Find where the given text appears and provide that cell's center as (x, y) coordinate. 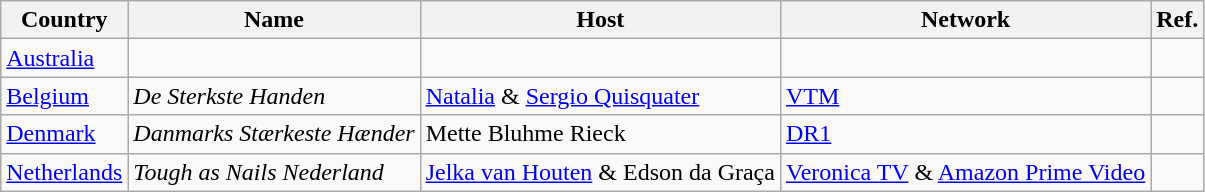
Host (600, 20)
Denmark (64, 134)
De Sterkste Handen (274, 96)
Mette Bluhme Rieck (600, 134)
Name (274, 20)
Country (64, 20)
Netherlands (64, 172)
Natalia & Sergio Quisquater (600, 96)
Ref. (1178, 20)
Network (965, 20)
Belgium (64, 96)
VTM (965, 96)
DR1 (965, 134)
Tough as Nails Nederland (274, 172)
Danmarks Stærkeste Hænder (274, 134)
Veronica TV & Amazon Prime Video (965, 172)
Jelka van Houten & Edson da Graça (600, 172)
Australia (64, 58)
